Find where the given text appears and provide that cell's center as [X, Y] coordinate. 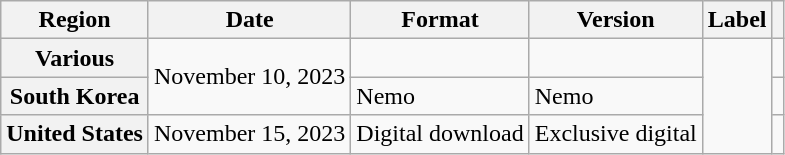
United States [75, 134]
South Korea [75, 96]
November 15, 2023 [249, 134]
Digital download [440, 134]
Various [75, 58]
Region [75, 20]
Format [440, 20]
November 10, 2023 [249, 77]
Label [737, 20]
Date [249, 20]
Exclusive digital [616, 134]
Version [616, 20]
